Return the [x, y] coordinate for the center point of the cell that contains the specified text.  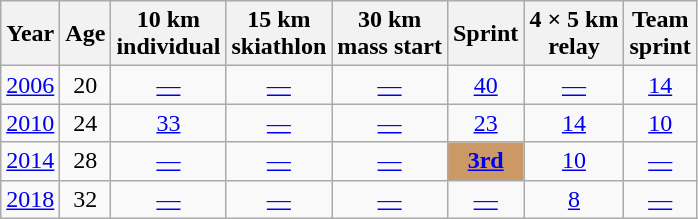
20 [86, 85]
10 kmindividual [168, 34]
Year [30, 34]
24 [86, 123]
2010 [30, 123]
40 [485, 85]
3rd [485, 161]
15 kmskiathlon [279, 34]
2014 [30, 161]
28 [86, 161]
Age [86, 34]
30 kmmass start [390, 34]
33 [168, 123]
23 [485, 123]
8 [574, 199]
Sprint [485, 34]
2018 [30, 199]
Teamsprint [660, 34]
4 × 5 kmrelay [574, 34]
2006 [30, 85]
32 [86, 199]
